Locate the cell with the specified text and output its [X, Y] center coordinate. 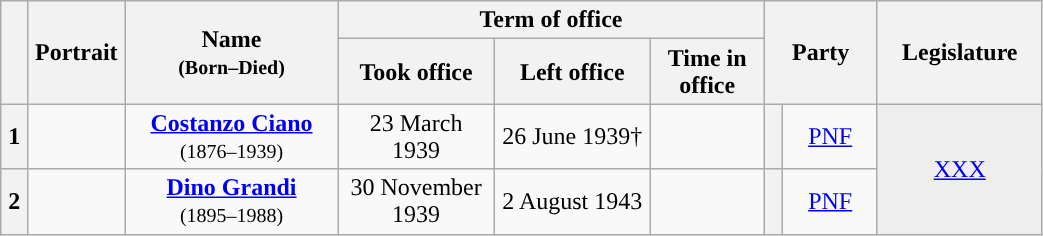
Left office [572, 72]
Portrait [76, 52]
Dino Grandi(1895–1988) [232, 202]
26 June 1939† [572, 136]
2 [14, 202]
Party [821, 52]
1 [14, 136]
Legislature [960, 52]
30 November 1939 [416, 202]
2 August 1943 [572, 202]
Took office [416, 72]
23 March 1939 [416, 136]
Name(Born–Died) [232, 52]
Costanzo Ciano(1876–1939) [232, 136]
Time in office [707, 72]
XXX [960, 169]
Term of office [551, 20]
